Provide the (X, Y) coordinate of the cell's center where the given text is located.  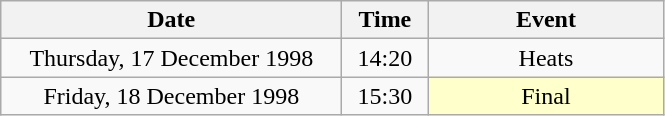
Friday, 18 December 1998 (172, 96)
Thursday, 17 December 1998 (172, 58)
Final (546, 96)
Date (172, 20)
Event (546, 20)
15:30 (385, 96)
14:20 (385, 58)
Time (385, 20)
Heats (546, 58)
